Return the (X, Y) coordinate for the center point of the cell that contains the specified text.  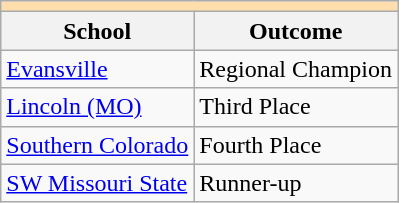
Outcome (296, 31)
Runner-up (296, 183)
SW Missouri State (98, 183)
School (98, 31)
Lincoln (MO) (98, 107)
Regional Champion (296, 69)
Evansville (98, 69)
Southern Colorado (98, 145)
Fourth Place (296, 145)
Third Place (296, 107)
